From the cell containing the given text, extract its center point as [X, Y] coordinate. 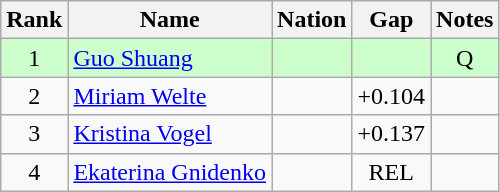
Guo Shuang [170, 58]
Rank [34, 20]
1 [34, 58]
4 [34, 172]
Name [170, 20]
3 [34, 134]
+0.104 [392, 96]
Gap [392, 20]
Kristina Vogel [170, 134]
Q [465, 58]
2 [34, 96]
Ekaterina Gnidenko [170, 172]
Nation [312, 20]
Notes [465, 20]
Miriam Welte [170, 96]
+0.137 [392, 134]
REL [392, 172]
